Return (X, Y) of the center of cell containing provided text 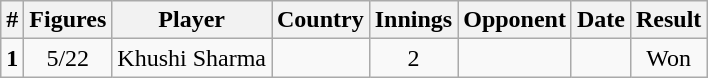
Player (192, 20)
1 (12, 58)
2 (413, 58)
Result (668, 20)
5/22 (68, 58)
Khushi Sharma (192, 58)
Opponent (515, 20)
Figures (68, 20)
# (12, 20)
Country (321, 20)
Date (600, 20)
Innings (413, 20)
Won (668, 58)
